Scan for the cell matching the given text and deliver its [X, Y] coordinate at center. 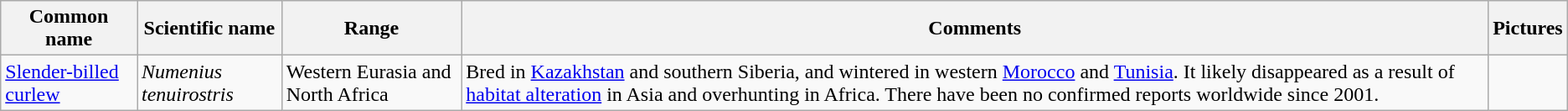
Scientific name [209, 29]
Common name [69, 29]
Numenius tenuirostris [209, 82]
Western Eurasia and North Africa [371, 82]
Pictures [1528, 29]
Range [371, 29]
Comments [975, 29]
Slender-billed curlew [69, 82]
